Detect which cell encompasses the target text, then output its (X, Y) center coordinate. 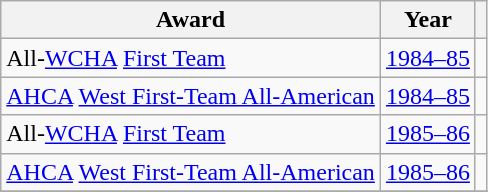
Award (191, 20)
Year (428, 20)
